Detect which cell encompasses the target text, then output its [X, Y] center coordinate. 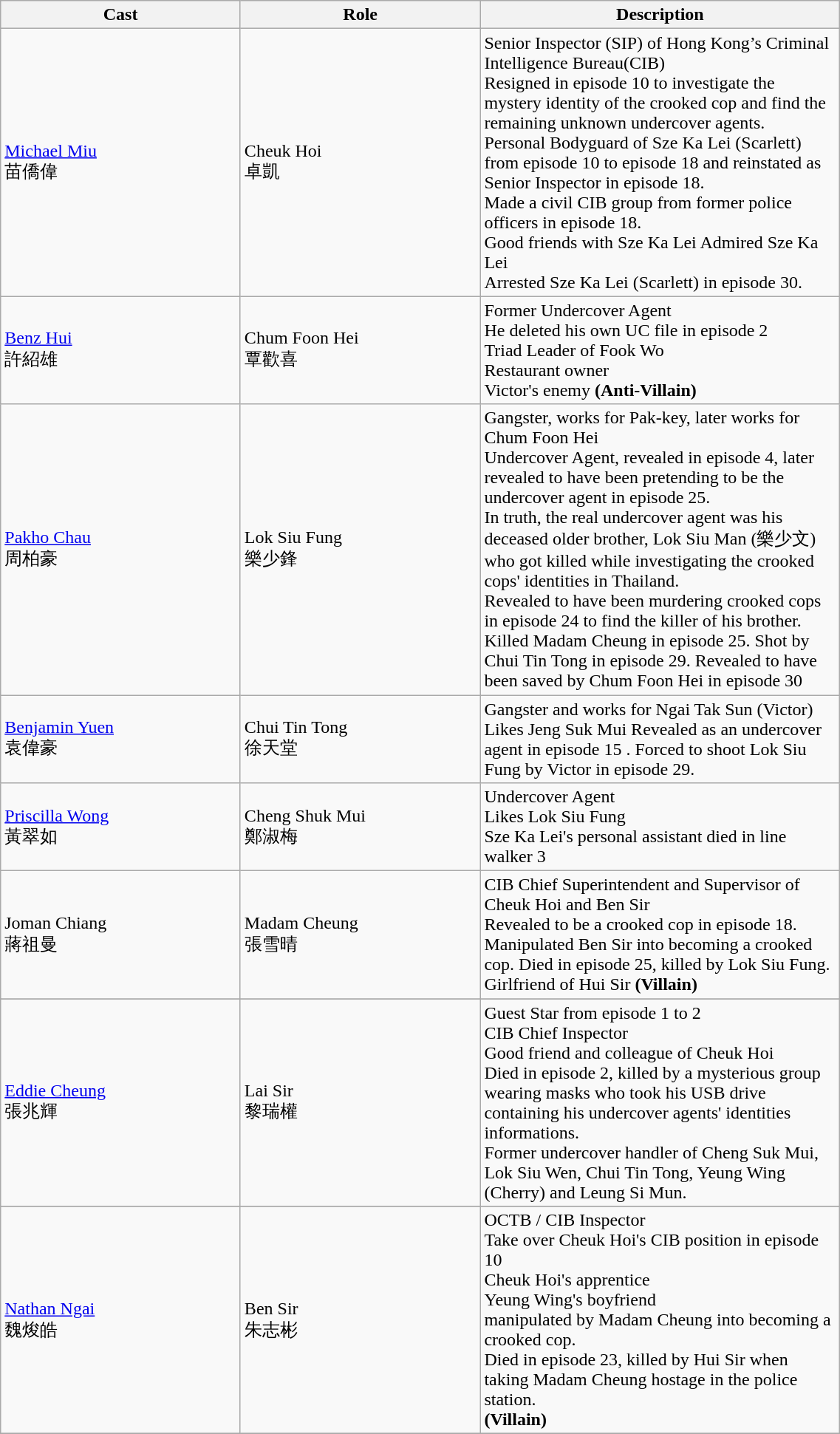
Cheuk Hoi 卓凱 [361, 163]
Michael Miu 苗僑偉 [121, 163]
Former Undercover AgentHe deleted his own UC file in episode 2Triad Leader of Fook WoRestaurant ownerVictor's enemy (Anti-Villain) [660, 350]
Ben Sir 朱志彬 [361, 1320]
Lok Siu Fung樂少鋒 [361, 550]
Nathan Ngai 魏焌皓 [121, 1320]
Benz Hui許紹雄 [121, 350]
Chui Tin Tong徐天堂 [361, 739]
Chum Foon Hei 覃歡喜 [361, 350]
Joman Chiang 蔣祖曼 [121, 935]
Priscilla Wong黃翠如 [121, 827]
Role [361, 15]
Description [660, 15]
Eddie Cheung 張兆輝 [121, 1102]
Undercover AgentLikes Lok Siu Fung Sze Ka Lei's personal assistant died in line walker 3 [660, 827]
Lai Sir 黎瑞權 [361, 1102]
Cheng Shuk Mui 鄭淑梅 [361, 827]
Benjamin Yuen 袁偉豪 [121, 739]
Pakho Chau 周柏豪 [121, 550]
Madam Cheung張雪晴 [361, 935]
Cast [121, 15]
